Identify which cell holds the provided text, then report its (X, Y) central coordinate. 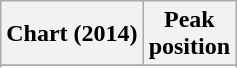
Peakposition (189, 34)
Chart (2014) (72, 34)
